Scan for the cell matching the given text and deliver its [x, y] coordinate at center. 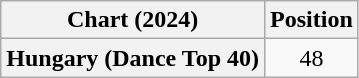
Position [312, 20]
48 [312, 58]
Chart (2024) [133, 20]
Hungary (Dance Top 40) [133, 58]
